Output the [x, y] coordinate of the center of the cell containing the given text.  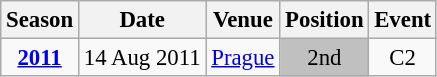
Prague [243, 58]
Season [40, 20]
Position [324, 20]
C2 [403, 58]
14 Aug 2011 [142, 58]
Venue [243, 20]
Event [403, 20]
2011 [40, 58]
Date [142, 20]
2nd [324, 58]
